Return [x, y] of the center of cell containing provided text 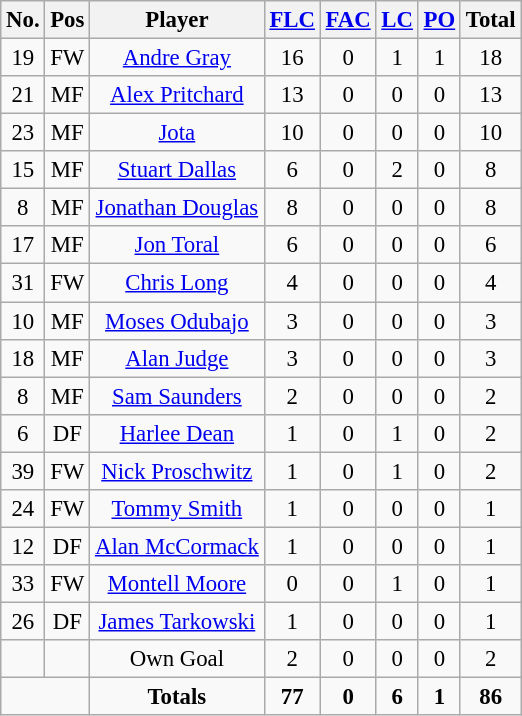
19 [23, 58]
Andre Gray [177, 58]
Nick Proschwitz [177, 471]
Jon Toral [177, 245]
Alex Pritchard [177, 95]
Alan McCormack [177, 546]
Pos [68, 20]
12 [23, 546]
17 [23, 245]
PO [439, 20]
LC [397, 20]
Harlee Dean [177, 433]
Tommy Smith [177, 509]
Stuart Dallas [177, 170]
Chris Long [177, 283]
26 [23, 621]
15 [23, 170]
Alan Judge [177, 358]
Total [490, 20]
FAC [348, 20]
Totals [177, 697]
Own Goal [177, 659]
Moses Odubajo [177, 321]
39 [23, 471]
24 [23, 509]
Jota [177, 133]
Jonathan Douglas [177, 208]
21 [23, 95]
77 [292, 697]
86 [490, 697]
Montell Moore [177, 584]
Sam Saunders [177, 396]
23 [23, 133]
No. [23, 20]
FLC [292, 20]
James Tarkowski [177, 621]
16 [292, 58]
Player [177, 20]
33 [23, 584]
31 [23, 283]
